Return [x, y] of the center of cell containing provided text 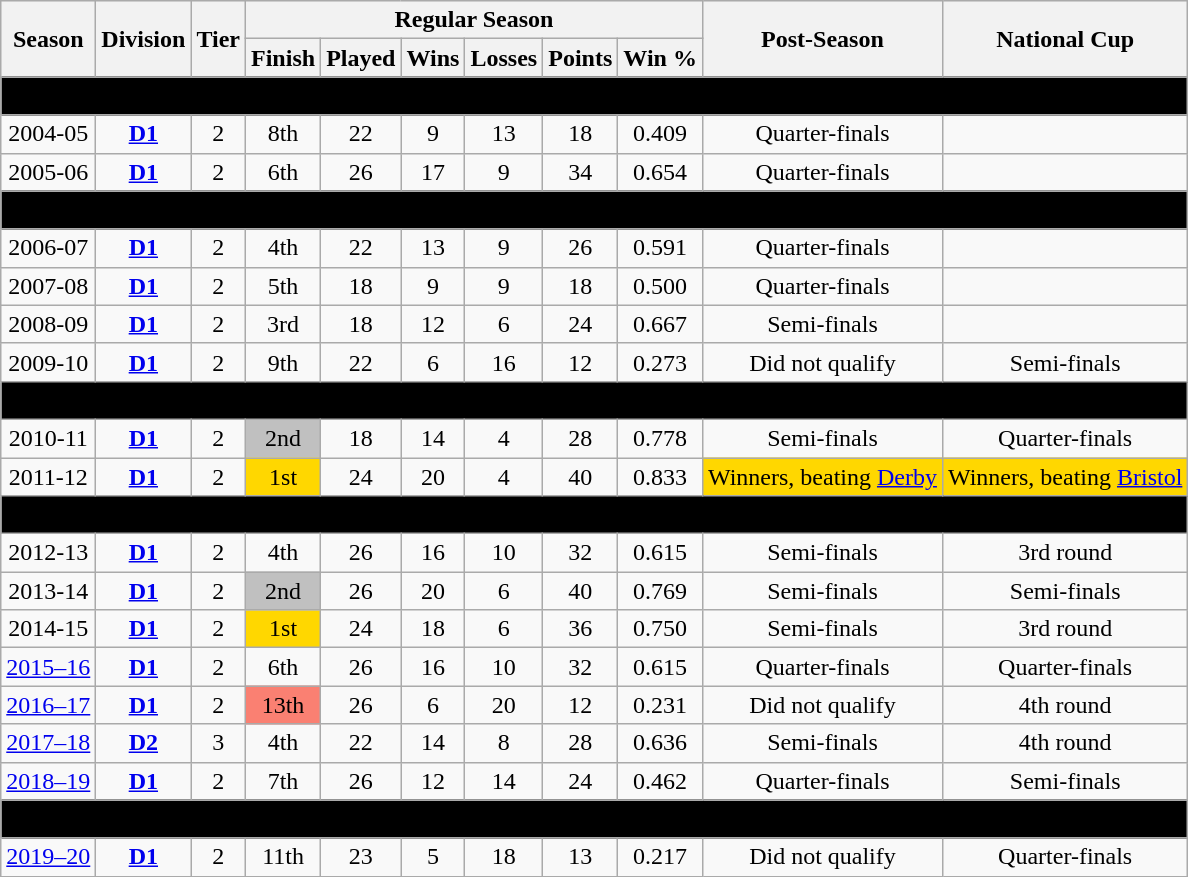
2011-12 [48, 477]
2015–16 [48, 667]
Regular Season [474, 20]
National Cup [1064, 39]
D2 [144, 743]
17 [433, 172]
2017–18 [48, 743]
Essex Leopards [594, 515]
2019–20 [48, 857]
3 [218, 743]
2012-13 [48, 553]
0.769 [660, 591]
0.231 [660, 705]
5th [284, 286]
0.636 [660, 743]
2005-06 [48, 172]
3rd [284, 324]
2016–17 [48, 705]
0.833 [660, 477]
0.500 [660, 286]
2010-11 [48, 438]
Win % [660, 58]
Wins [433, 58]
0.778 [660, 438]
0.462 [660, 781]
BA London Leopards [594, 400]
2006-07 [48, 248]
Points [580, 58]
Finish [284, 58]
9th [284, 362]
2013-14 [48, 591]
Losses [504, 58]
2009-10 [48, 362]
0.750 [660, 629]
2004-05 [48, 134]
0.217 [660, 857]
0.409 [660, 134]
34 [580, 172]
2014-15 [48, 629]
11th [284, 857]
36 [580, 629]
2018–19 [48, 781]
8 [504, 743]
Winners, beating Derby [822, 477]
0.273 [660, 362]
2008-09 [48, 324]
2007-08 [48, 286]
Winners, beating Bristol [1064, 477]
0.667 [660, 324]
7th [284, 781]
5 [433, 857]
Division [144, 39]
Season [48, 39]
13th [284, 705]
8th [284, 134]
Played [361, 58]
Post-Season [822, 39]
London Leopards [594, 210]
0.591 [660, 248]
Tier [218, 39]
23 [361, 857]
0.654 [660, 172]
